Capture the cell that displays the provided text and extract its [X, Y] central coordinate. 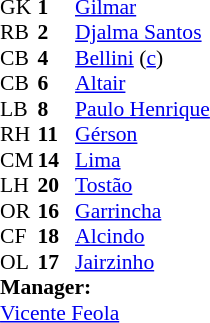
14 [57, 160]
2 [57, 33]
18 [57, 237]
6 [57, 83]
Jairzinho [142, 262]
OR [19, 211]
Tostão [142, 185]
20 [57, 185]
CM [19, 160]
CF [19, 237]
LH [19, 185]
Lima [142, 160]
Djalma Santos [142, 33]
11 [57, 135]
Garrincha [142, 211]
Altair [142, 83]
OL [19, 262]
LB [19, 109]
RH [19, 135]
8 [57, 109]
17 [57, 262]
Manager: [105, 287]
16 [57, 211]
Gérson [142, 135]
RB [19, 33]
Alcindo [142, 237]
4 [57, 58]
Paulo Henrique [142, 109]
Bellini (c) [142, 58]
